Identify which cell holds the provided text, then report its [X, Y] central coordinate. 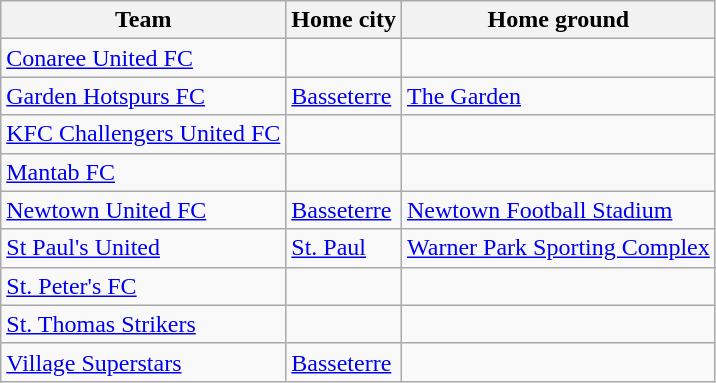
Team [144, 20]
Newtown United FC [144, 210]
Newtown Football Stadium [559, 210]
Conaree United FC [144, 58]
Home city [344, 20]
St. Thomas Strikers [144, 324]
St Paul's United [144, 248]
Home ground [559, 20]
Garden Hotspurs FC [144, 96]
Warner Park Sporting Complex [559, 248]
St. Paul [344, 248]
KFC Challengers United FC [144, 134]
Mantab FC [144, 172]
The Garden [559, 96]
Village Superstars [144, 362]
St. Peter's FC [144, 286]
